Locate the cell with the specified text and output its [x, y] center coordinate. 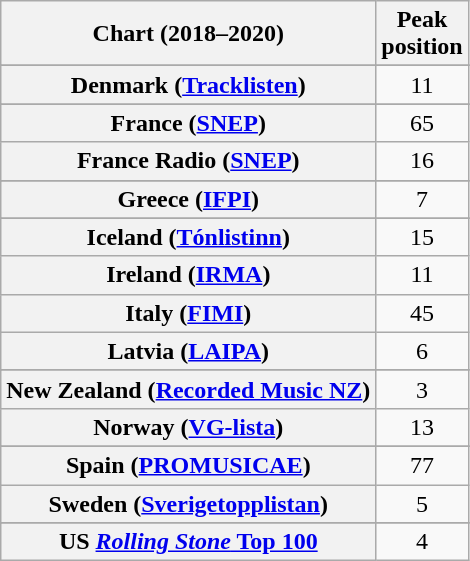
France Radio (SNEP) [188, 161]
16 [422, 161]
Chart (2018–2020) [188, 34]
15 [422, 237]
13 [422, 427]
France (SNEP) [188, 123]
6 [422, 351]
3 [422, 389]
Greece (IFPI) [188, 199]
7 [422, 199]
Spain (PROMUSICAE) [188, 465]
Peak position [422, 34]
Denmark (Tracklisten) [188, 85]
Norway (VG-lista) [188, 427]
New Zealand (Recorded Music NZ) [188, 389]
4 [422, 542]
65 [422, 123]
Italy (FIMI) [188, 313]
Sweden (Sverigetopplistan) [188, 503]
Ireland (IRMA) [188, 275]
77 [422, 465]
US Rolling Stone Top 100 [188, 542]
5 [422, 503]
45 [422, 313]
Latvia (LAIPA) [188, 351]
Iceland (Tónlistinn) [188, 237]
